Scan for the cell matching the given text and deliver its (X, Y) coordinate at center. 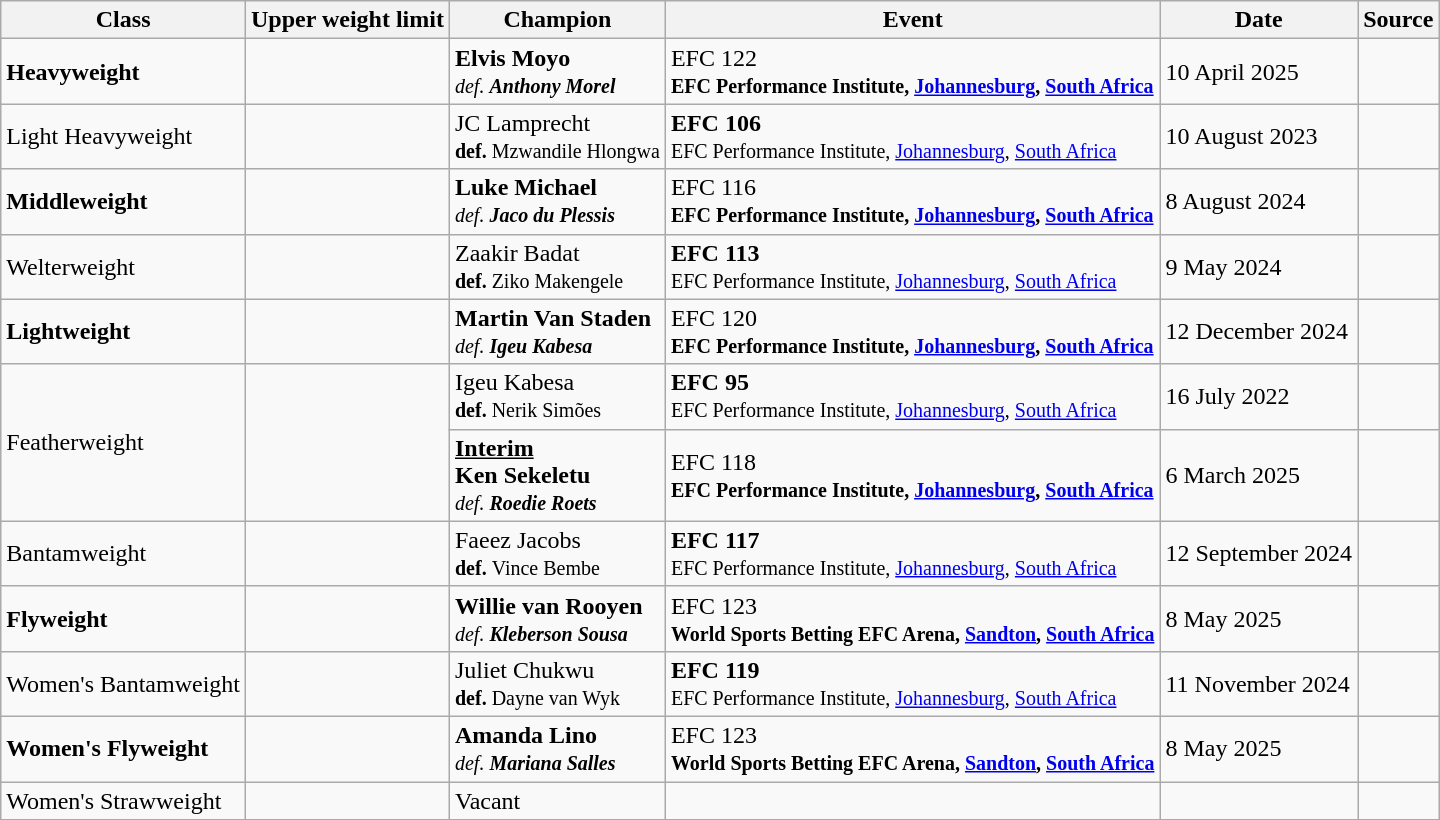
EFC 116EFC Performance Institute, Johannesburg, South Africa (912, 202)
JC Lamprechtdef. Mzwandile Hlongwa (557, 136)
Bantamweight (124, 554)
Event (912, 20)
Middleweight (124, 202)
EFC 120EFC Performance Institute, Johannesburg, South Africa (912, 332)
11 November 2024 (1259, 684)
Class (124, 20)
Elvis Moyo def. Anthony Morel (557, 72)
Source (1398, 20)
Willie van Rooyendef. Kleberson Sousa (557, 618)
12 December 2024 (1259, 332)
Zaakir Badatdef. Ziko Makengele (557, 266)
Amanda Linodef. Mariana Salles (557, 748)
12 September 2024 (1259, 554)
Champion (557, 20)
Faeez Jacobsdef. Vince Bembe (557, 554)
10 April 2025 (1259, 72)
Vacant (557, 801)
EFC 117EFC Performance Institute, Johannesburg, South Africa (912, 554)
EFC 122EFC Performance Institute, Johannesburg, South Africa (912, 72)
Women's Flyweight (124, 748)
Welterweight (124, 266)
Upper weight limit (348, 20)
Flyweight (124, 618)
6 March 2025 (1259, 475)
EFC 113 EFC Performance Institute, Johannesburg, South Africa (912, 266)
EFC 118EFC Performance Institute, Johannesburg, South Africa (912, 475)
Heavyweight (124, 72)
Martin Van Staden def. Igeu Kabesa (557, 332)
10 August 2023 (1259, 136)
EFC 119EFC Performance Institute, Johannesburg, South Africa (912, 684)
EFC 95 EFC Performance Institute, Johannesburg, South Africa (912, 396)
Luke Michaeldef. Jaco du Plessis (557, 202)
Featherweight (124, 442)
EFC 106 EFC Performance Institute, Johannesburg, South Africa (912, 136)
Lightweight (124, 332)
Interim Ken Sekeletudef. Roedie Roets (557, 475)
8 August 2024 (1259, 202)
Women's Strawweight (124, 801)
9 May 2024 (1259, 266)
Date (1259, 20)
Women's Bantamweight (124, 684)
16 July 2022 (1259, 396)
Juliet Chukwudef. Dayne van Wyk (557, 684)
Light Heavyweight (124, 136)
Igeu Kabesa def. Nerik Simões (557, 396)
